Detect which cell encompasses the target text, then output its [x, y] center coordinate. 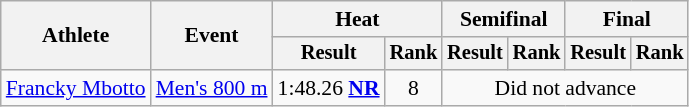
Athlete [76, 36]
1:48.26 NR [329, 88]
Final [626, 19]
Semifinal [504, 19]
Men's 800 m [212, 88]
Event [212, 36]
Francky Mbotto [76, 88]
Heat [358, 19]
Did not advance [565, 88]
8 [414, 88]
